Scan for the cell matching the given text and deliver its [X, Y] coordinate at center. 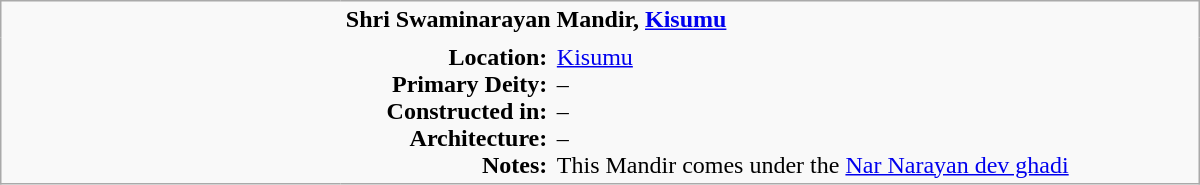
Kisumu – – – This Mandir comes under the Nar Narayan dev ghadi [876, 110]
Shri Swaminarayan Mandir, Kisumu [770, 20]
Location:Primary Deity:Constructed in:Architecture:Notes: [446, 110]
